Scan for the cell matching the given text and deliver its [X, Y] coordinate at center. 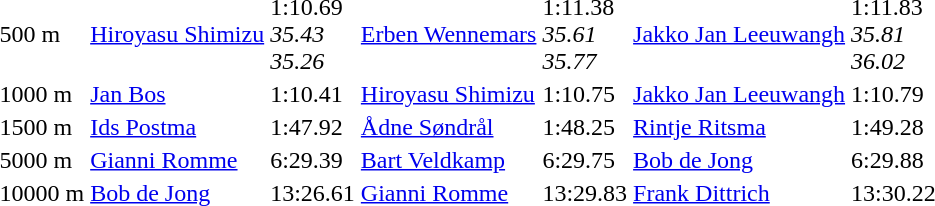
Ådne Søndrål [448, 127]
6:29.75 [585, 160]
6:29.39 [313, 160]
Jakko Jan Leeuwangh [740, 94]
Bob de Jong [740, 160]
Bart Veldkamp [448, 160]
Hiroyasu Shimizu [448, 94]
Ids Postma [178, 127]
1:48.25 [585, 127]
1:10.41 [313, 94]
Gianni Romme [178, 160]
Rintje Ritsma [740, 127]
Jan Bos [178, 94]
1:47.92 [313, 127]
1:10.75 [585, 94]
